Detect which cell encompasses the target text, then output its (X, Y) center coordinate. 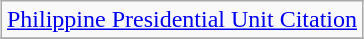
Philippine Presidential Unit Citation (182, 20)
